Extract the (X, Y) coordinate from the center of the cell holding the provided text.  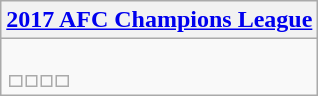
2017 AFC Champions League (160, 20)
